Capture the cell that displays the provided text and extract its (x, y) central coordinate. 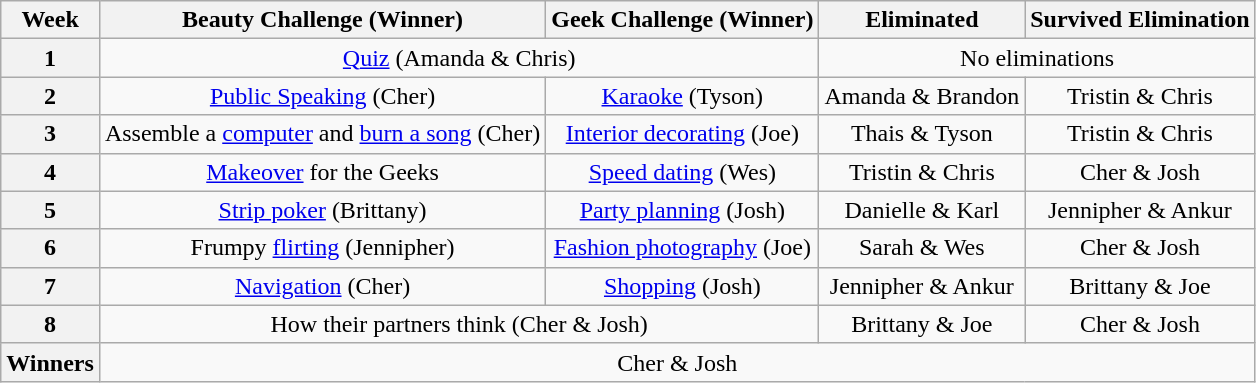
Eliminated (922, 20)
Beauty Challenge (Winner) (322, 20)
4 (50, 172)
Geek Challenge (Winner) (682, 20)
8 (50, 324)
Amanda & Brandon (922, 96)
Fashion photography (Joe) (682, 248)
7 (50, 286)
Karaoke (Tyson) (682, 96)
5 (50, 210)
Public Speaking (Cher) (322, 96)
Danielle & Karl (922, 210)
Assemble a computer and burn a song (Cher) (322, 134)
Thais & Tyson (922, 134)
3 (50, 134)
Makeover for the Geeks (322, 172)
Survived Elimination (1140, 20)
Strip poker (Brittany) (322, 210)
Shopping (Josh) (682, 286)
2 (50, 96)
Party planning (Josh) (682, 210)
Winners (50, 362)
Navigation (Cher) (322, 286)
1 (50, 58)
How their partners think (Cher & Josh) (459, 324)
No eliminations (1037, 58)
Sarah & Wes (922, 248)
6 (50, 248)
Week (50, 20)
Speed dating (Wes) (682, 172)
Interior decorating (Joe) (682, 134)
Quiz (Amanda & Chris) (459, 58)
Frumpy flirting (Jennipher) (322, 248)
